Locate the cell with the specified text and output its [X, Y] center coordinate. 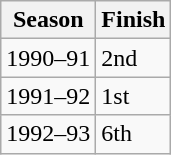
1991–92 [48, 96]
1990–91 [48, 58]
Season [48, 20]
1st [134, 96]
6th [134, 134]
Finish [134, 20]
1992–93 [48, 134]
2nd [134, 58]
